Locate the cell with the specified text and output its [x, y] center coordinate. 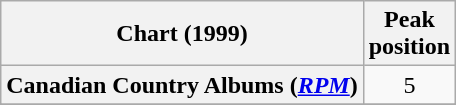
Chart (1999) [182, 34]
Canadian Country Albums (RPM) [182, 85]
5 [409, 85]
Peak position [409, 34]
